Find where the given text appears and provide that cell's center as (X, Y) coordinate. 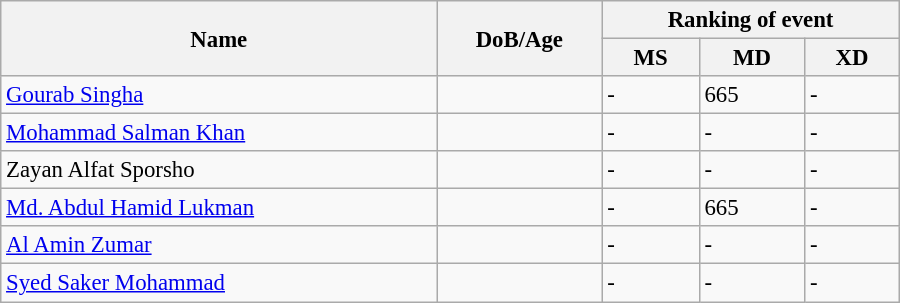
Al Amin Zumar (219, 245)
Zayan Alfat Sporsho (219, 170)
Mohammad Salman Khan (219, 133)
DoB/Age (520, 38)
MS (650, 58)
Md. Abdul Hamid Lukman (219, 208)
MD (752, 58)
Ranking of event (750, 20)
Syed Saker Mohammad (219, 283)
Name (219, 38)
Gourab Singha (219, 95)
XD (852, 58)
